Extract the [x, y] coordinate from the center of the cell holding the provided text.  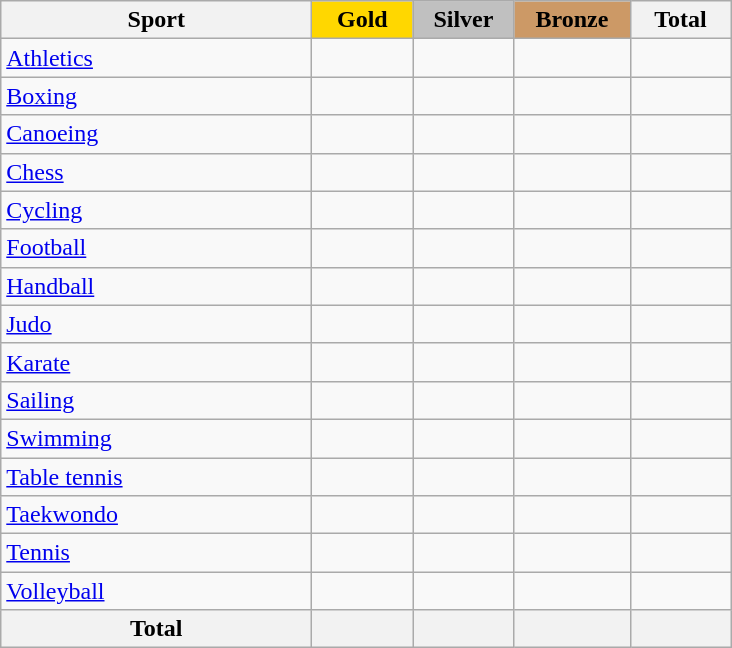
Judo [156, 324]
Karate [156, 362]
Tennis [156, 553]
Football [156, 248]
Sport [156, 20]
Taekwondo [156, 515]
Volleyball [156, 591]
Silver [464, 20]
Sailing [156, 400]
Chess [156, 172]
Table tennis [156, 477]
Boxing [156, 96]
Bronze [572, 20]
Canoeing [156, 134]
Athletics [156, 58]
Swimming [156, 438]
Cycling [156, 210]
Gold [362, 20]
Handball [156, 286]
